Pinpoint the cell where the given text exists, returning its [X, Y] midpoint coordinate. 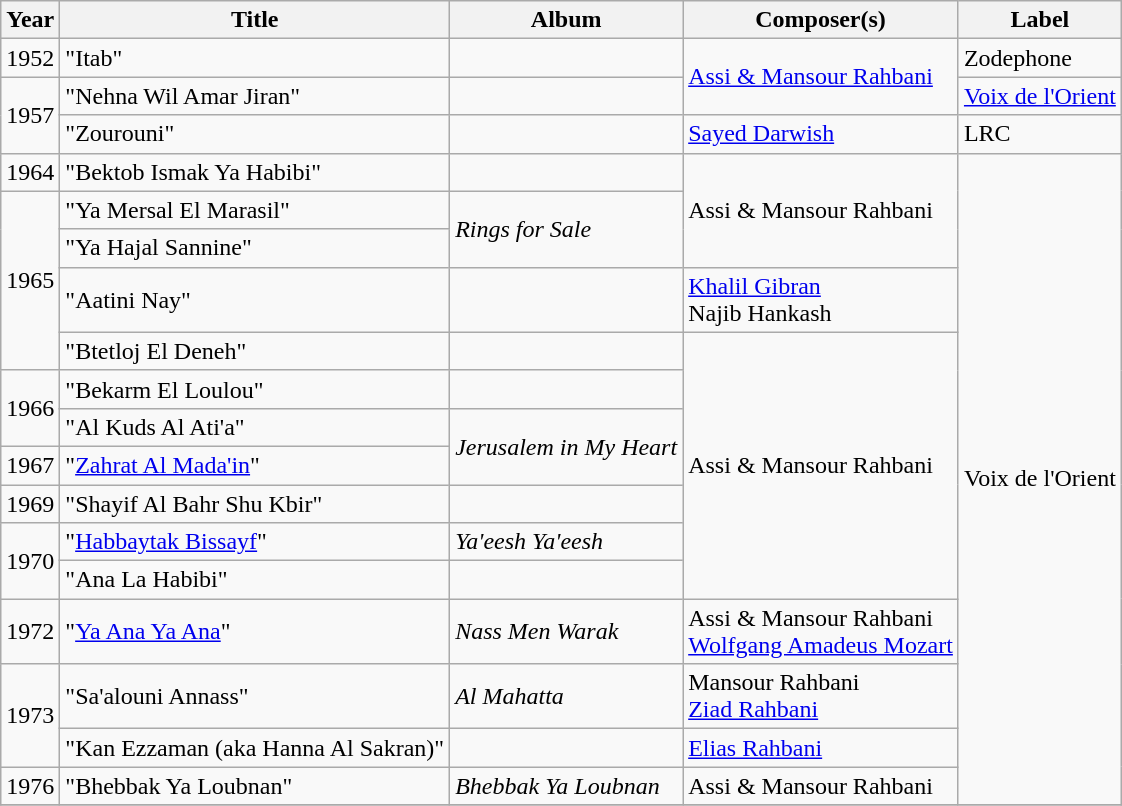
1970 [30, 561]
Ya'eesh Ya'eesh [566, 542]
Khalil GibranNajib Hankash [821, 300]
"Zahrat Al Mada'in" [255, 465]
"Bektob Ismak Ya Habibi" [255, 172]
"Ya Hajal Sannine" [255, 248]
Mansour RahbaniZiad Rahbani [821, 696]
LRC [1040, 134]
"Ya Mersal El Marasil" [255, 210]
Zodephone [1040, 58]
"Ya Ana Ya Ana" [255, 632]
"Nehna Wil Amar Jiran" [255, 96]
"Ana La Habibi" [255, 580]
1973 [30, 716]
"Zourouni" [255, 134]
1952 [30, 58]
1965 [30, 280]
Album [566, 20]
"Sa'alouni Annass" [255, 696]
Sayed Darwish [821, 134]
Al Mahatta [566, 696]
Rings for Sale [566, 229]
Bhebbak Ya Loubnan [566, 786]
Elias Rahbani [821, 748]
1967 [30, 465]
1964 [30, 172]
"Shayif Al Bahr Shu Kbir" [255, 503]
"Kan Ezzaman (aka Hanna Al Sakran)" [255, 748]
Assi & Mansour RahbaniWolfgang Amadeus Mozart [821, 632]
"Al Kuds Al Ati'a" [255, 427]
"Habbaytak Bissayf" [255, 542]
Year [30, 20]
1969 [30, 503]
1966 [30, 408]
Title [255, 20]
1957 [30, 115]
"Bhebbak Ya Loubnan" [255, 786]
1972 [30, 632]
Jerusalem in My Heart [566, 446]
"Btetloj El Deneh" [255, 351]
1976 [30, 786]
Nass Men Warak [566, 632]
"Aatini Nay" [255, 300]
Composer(s) [821, 20]
Label [1040, 20]
"Bekarm El Loulou" [255, 389]
"Itab" [255, 58]
